Identify which cell holds the provided text, then report its (x, y) central coordinate. 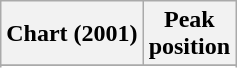
Chart (2001) (72, 34)
Peakposition (189, 34)
